Return the (x, y) coordinate for the center point of the cell that contains the specified text.  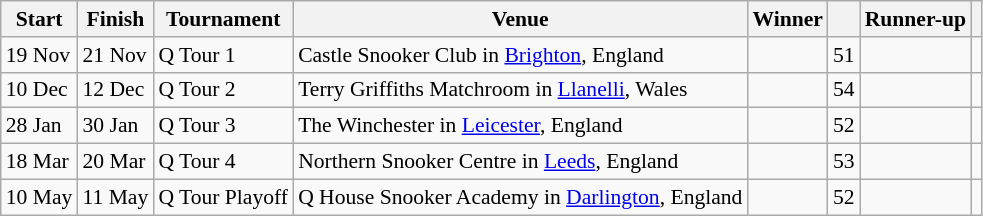
Finish (115, 19)
Q House Snooker Academy in Darlington, England (520, 197)
10 May (40, 197)
Q Tour 2 (223, 90)
Northern Snooker Centre in Leeds, England (520, 162)
Q Tour Playoff (223, 197)
Terry Griffiths Matchroom in Llanelli, Wales (520, 90)
Q Tour 1 (223, 55)
20 Mar (115, 162)
21 Nov (115, 55)
Winner (788, 19)
Runner-up (916, 19)
12 Dec (115, 90)
Q Tour 3 (223, 126)
30 Jan (115, 126)
51 (844, 55)
18 Mar (40, 162)
Castle Snooker Club in Brighton, England (520, 55)
54 (844, 90)
Venue (520, 19)
Q Tour 4 (223, 162)
10 Dec (40, 90)
53 (844, 162)
28 Jan (40, 126)
19 Nov (40, 55)
Tournament (223, 19)
The Winchester in Leicester, England (520, 126)
11 May (115, 197)
Start (40, 19)
